Return (x, y) of the center of cell containing provided text 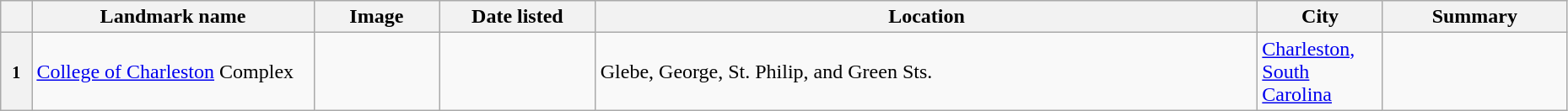
Landmark name (173, 17)
City (1321, 17)
1 (17, 71)
Date listed (518, 17)
College of Charleston Complex (173, 71)
Summary (1474, 17)
Location (926, 17)
Glebe, George, St. Philip, and Green Sts. (926, 71)
Charleston, South Carolina (1321, 71)
Image (376, 17)
